Output the (X, Y) coordinate of the center of the cell containing the given text.  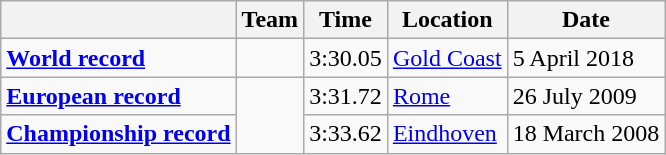
18 March 2008 (586, 134)
3:31.72 (346, 96)
Gold Coast (447, 58)
Championship record (118, 134)
5 April 2018 (586, 58)
3:30.05 (346, 58)
Date (586, 20)
European record (118, 96)
Location (447, 20)
Eindhoven (447, 134)
World record (118, 58)
3:33.62 (346, 134)
Time (346, 20)
Team (270, 20)
Rome (447, 96)
26 July 2009 (586, 96)
